Output the [x, y] coordinate of the center of the cell containing the given text.  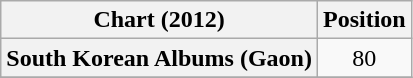
Position [364, 20]
South Korean Albums (Gaon) [160, 58]
80 [364, 58]
Chart (2012) [160, 20]
